Return [x, y] of the center of cell containing provided text 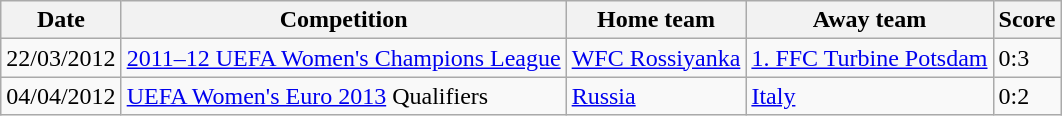
0:2 [1027, 96]
Home team [656, 20]
WFC Rossiyanka [656, 58]
Russia [656, 96]
Date [61, 20]
Italy [870, 96]
22/03/2012 [61, 58]
Score [1027, 20]
2011–12 UEFA Women's Champions League [344, 58]
Competition [344, 20]
0:3 [1027, 58]
04/04/2012 [61, 96]
UEFA Women's Euro 2013 Qualifiers [344, 96]
Away team [870, 20]
1. FFC Turbine Potsdam [870, 58]
